Extract the (x, y) coordinate from the center of the cell holding the provided text.  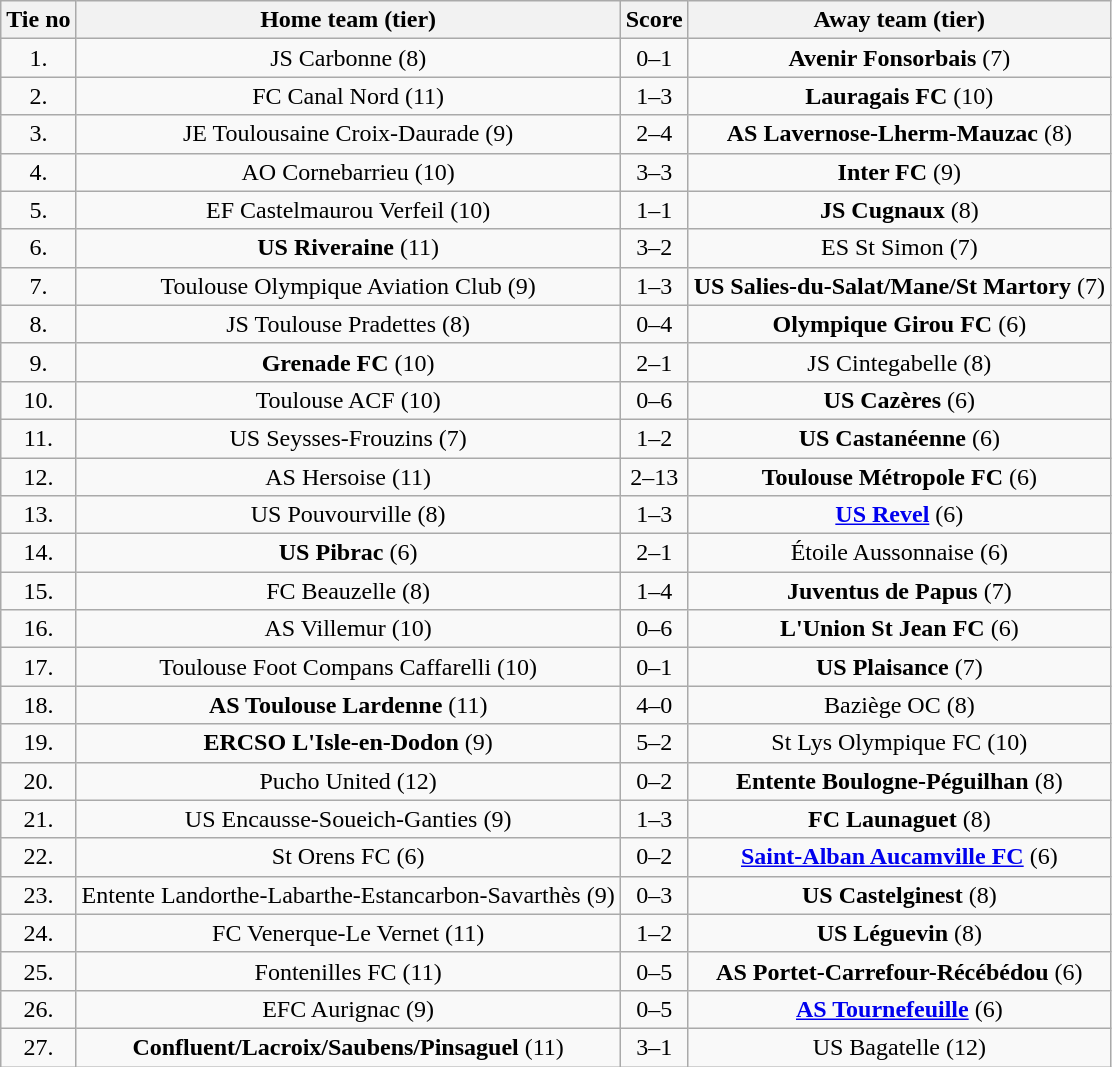
10. (38, 400)
JS Cintegabelle (8) (899, 362)
Saint-Alban Aucamville FC (6) (899, 857)
US Pouvourville (8) (348, 515)
AS Toulouse Lardenne (11) (348, 705)
JS Cugnaux (8) (899, 210)
13. (38, 515)
5. (38, 210)
5–2 (654, 743)
3–1 (654, 1047)
Fontenilles FC (11) (348, 971)
23. (38, 895)
FC Launaguet (8) (899, 819)
25. (38, 971)
21. (38, 819)
2–13 (654, 477)
AS Hersoise (11) (348, 477)
Score (654, 20)
Juventus de Papus (7) (899, 591)
Entente Landorthe-Labarthe-Estancarbon-Savarthès (9) (348, 895)
Away team (tier) (899, 20)
11. (38, 438)
12. (38, 477)
1–1 (654, 210)
14. (38, 553)
US Revel (6) (899, 515)
6. (38, 248)
St Lys Olympique FC (10) (899, 743)
US Plaisance (7) (899, 667)
JS Carbonne (8) (348, 58)
1–4 (654, 591)
EF Castelmaurou Verfeil (10) (348, 210)
ERCSO L'Isle-en-Dodon (9) (348, 743)
3–2 (654, 248)
St Orens FC (6) (348, 857)
AS Portet-Carrefour-Récébédou (6) (899, 971)
JS Toulouse Pradettes (8) (348, 324)
Entente Boulogne-Péguilhan (8) (899, 781)
Toulouse Métropole FC (6) (899, 477)
US Léguevin (8) (899, 933)
26. (38, 1009)
4–0 (654, 705)
US Salies-du-Salat/Mane/St Martory (7) (899, 286)
Toulouse Olympique Aviation Club (9) (348, 286)
FC Canal Nord (11) (348, 96)
7. (38, 286)
Toulouse Foot Compans Caffarelli (10) (348, 667)
US Bagatelle (12) (899, 1047)
L'Union St Jean FC (6) (899, 629)
0–3 (654, 895)
Avenir Fonsorbais (7) (899, 58)
EFC Aurignac (9) (348, 1009)
US Riveraine (11) (348, 248)
8. (38, 324)
US Castanéenne (6) (899, 438)
1. (38, 58)
17. (38, 667)
Toulouse ACF (10) (348, 400)
Lauragais FC (10) (899, 96)
9. (38, 362)
JE Toulousaine Croix-Daurade (9) (348, 134)
US Seysses-Frouzins (7) (348, 438)
2–4 (654, 134)
FC Venerque-Le Vernet (11) (348, 933)
Grenade FC (10) (348, 362)
Pucho United (12) (348, 781)
Confluent/Lacroix/Saubens/Pinsaguel (11) (348, 1047)
20. (38, 781)
Baziège OC (8) (899, 705)
FC Beauzelle (8) (348, 591)
3–3 (654, 172)
15. (38, 591)
27. (38, 1047)
Tie no (38, 20)
AS Tournefeuille (6) (899, 1009)
22. (38, 857)
ES St Simon (7) (899, 248)
US Cazères (6) (899, 400)
16. (38, 629)
18. (38, 705)
Olympique Girou FC (6) (899, 324)
Home team (tier) (348, 20)
Étoile Aussonnaise (6) (899, 553)
US Encausse-Soueich-Ganties (9) (348, 819)
US Castelginest (8) (899, 895)
AS Lavernose-Lherm-Mauzac (8) (899, 134)
4. (38, 172)
0–4 (654, 324)
US Pibrac (6) (348, 553)
3. (38, 134)
24. (38, 933)
AS Villemur (10) (348, 629)
AO Cornebarrieu (10) (348, 172)
Inter FC (9) (899, 172)
2. (38, 96)
19. (38, 743)
